Scan for the cell matching the given text and deliver its [X, Y] coordinate at center. 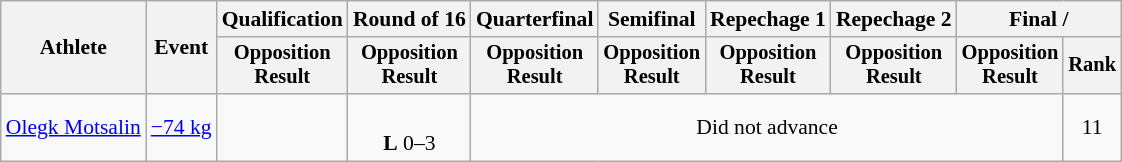
L 0–3 [410, 128]
Repechage 2 [894, 19]
−74 kg [182, 128]
11 [1092, 128]
Repechage 1 [768, 19]
Semifinal [652, 19]
Athlete [74, 48]
Did not advance [767, 128]
Final / [1039, 19]
Quarterfinal [535, 19]
Event [182, 48]
Qualification [282, 19]
Rank [1092, 66]
Olegk Motsalin [74, 128]
Round of 16 [410, 19]
